Scan for the cell matching the given text and deliver its (X, Y) coordinate at center. 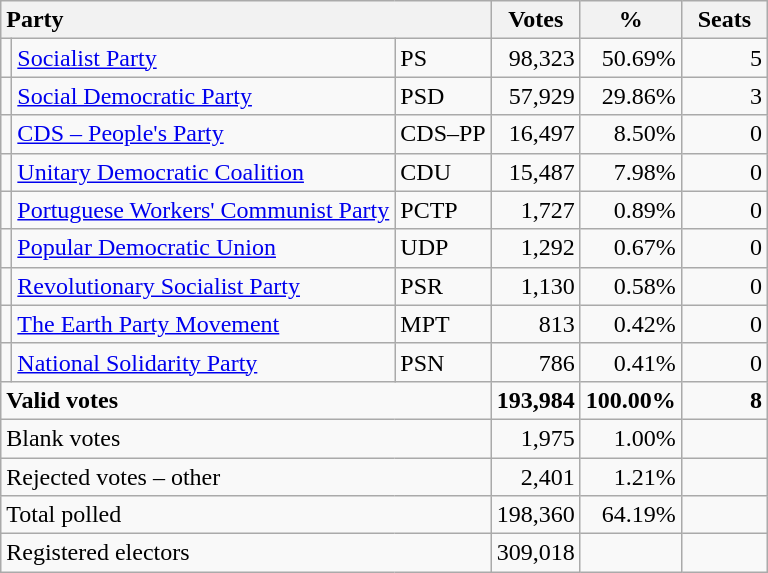
813 (536, 324)
64.19% (630, 515)
National Solidarity Party (204, 362)
3 (724, 96)
8.50% (630, 134)
786 (536, 362)
Popular Democratic Union (204, 248)
0.58% (630, 286)
Total polled (246, 515)
57,929 (536, 96)
1,130 (536, 286)
Revolutionary Socialist Party (204, 286)
2,401 (536, 477)
Registered electors (246, 553)
Blank votes (246, 438)
0.41% (630, 362)
5 (724, 58)
PSD (443, 96)
The Earth Party Movement (204, 324)
8 (724, 400)
0.89% (630, 210)
Social Democratic Party (204, 96)
1,292 (536, 248)
Portuguese Workers' Communist Party (204, 210)
198,360 (536, 515)
15,487 (536, 172)
309,018 (536, 553)
0.67% (630, 248)
7.98% (630, 172)
% (630, 20)
193,984 (536, 400)
100.00% (630, 400)
UDP (443, 248)
98,323 (536, 58)
Votes (536, 20)
1,975 (536, 438)
Party (246, 20)
29.86% (630, 96)
1.21% (630, 477)
MPT (443, 324)
PSN (443, 362)
Rejected votes – other (246, 477)
Valid votes (246, 400)
PSR (443, 286)
16,497 (536, 134)
CDU (443, 172)
1.00% (630, 438)
CDS – People's Party (204, 134)
PCTP (443, 210)
0.42% (630, 324)
Seats (724, 20)
1,727 (536, 210)
PS (443, 58)
CDS–PP (443, 134)
Socialist Party (204, 58)
50.69% (630, 58)
Unitary Democratic Coalition (204, 172)
